From the cell containing the given text, extract its center point as (x, y) coordinate. 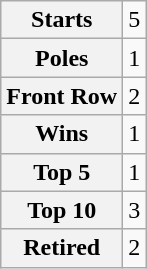
Top 10 (62, 210)
Top 5 (62, 172)
Front Row (62, 96)
Starts (62, 20)
5 (134, 20)
3 (134, 210)
Wins (62, 134)
Retired (62, 248)
Poles (62, 58)
